Extract the [x, y] coordinate from the center of the cell holding the provided text.  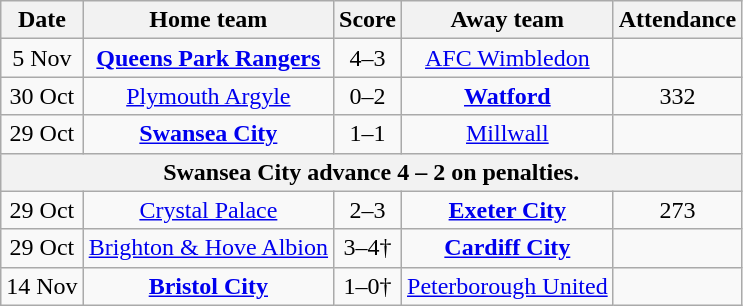
Bristol City [208, 286]
Date [42, 20]
Queens Park Rangers [208, 58]
Away team [508, 20]
Crystal Palace [208, 210]
2–3 [368, 210]
Peterborough United [508, 286]
Watford [508, 96]
Attendance [677, 20]
Plymouth Argyle [208, 96]
5 Nov [42, 58]
273 [677, 210]
Swansea City [208, 134]
Cardiff City [508, 248]
332 [677, 96]
Exeter City [508, 210]
Millwall [508, 134]
4–3 [368, 58]
3–4† [368, 248]
1–0† [368, 286]
30 Oct [42, 96]
14 Nov [42, 286]
Home team [208, 20]
1–1 [368, 134]
Brighton & Hove Albion [208, 248]
0–2 [368, 96]
AFC Wimbledon [508, 58]
Swansea City advance 4 – 2 on penalties. [372, 172]
Score [368, 20]
